Find where the given text appears and provide that cell's center as [X, Y] coordinate. 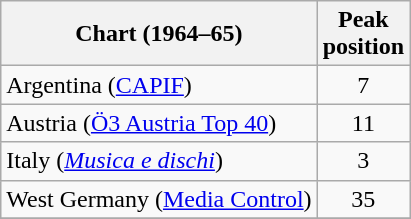
35 [363, 199]
Austria (Ö3 Austria Top 40) [159, 123]
11 [363, 123]
West Germany (Media Control) [159, 199]
7 [363, 85]
Argentina (CAPIF) [159, 85]
Peakposition [363, 34]
Chart (1964–65) [159, 34]
3 [363, 161]
Italy (Musica e dischi) [159, 161]
